Determine the (X, Y) coordinate at the center of the cell enclosing the given text.  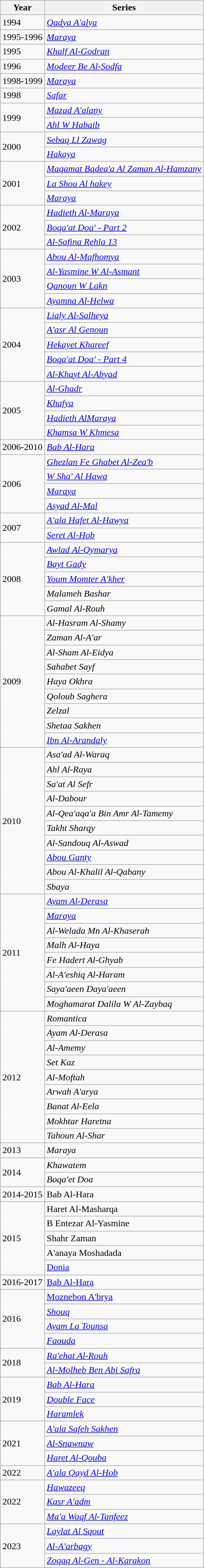
Double Face (124, 1399)
Malameh Bashar (124, 593)
W Sha' Al Hawa (124, 476)
Abou Al-Mafhomya (124, 257)
2003 (22, 279)
Qanoun W Lakn (124, 286)
Haya Okhra (124, 682)
Shahr Zaman (124, 1238)
Boqa'at Doa' - Part 2 (124, 227)
2007 (22, 528)
Al-Moftah (124, 1077)
Saya'aeen Daya'aeen (124, 989)
Khafya (124, 403)
Al-Yasmine W Al-Asmant (124, 271)
2001 (22, 183)
Al-Snawnaw (124, 1443)
Al-A'arbagy (124, 1546)
2011 (22, 953)
Awlad Al-Qymarya (124, 550)
1999 (22, 117)
Qadya A'alya (124, 22)
2014-2015 (22, 1194)
Ghezlan Fe Ghabet Al-Zea'b (124, 462)
Tahoun Al-Shar (124, 1136)
Mazad A'alany (124, 110)
Boqa'at Doa' - Part 4 (124, 359)
1998-1999 (22, 81)
Asa'ad Al-Waraq (124, 755)
Youm Momter A'kher (124, 579)
Al-Ghadr (124, 388)
Banat Al-Eela (124, 1106)
Zelzal (124, 711)
Moghamarat Dalila W Al-Zaybaq (124, 1004)
Sebaq Ll Zawag (124, 139)
Seret Al-Hob (124, 535)
Ahl Al-Raya (124, 769)
Sahabet Sayf (124, 667)
A'ala Qayd Al-Hob (124, 1473)
1996 (22, 66)
Safar (124, 95)
Qoloub Saghera (124, 696)
Arwah A'arya (124, 1092)
Hekayet Khareef (124, 344)
Khalf Al-Godran (124, 52)
2002 (22, 227)
Shouq (124, 1311)
2016 (22, 1319)
Malh Al-Haya (124, 945)
Ma'a Waqf Al-Tanfeez (124, 1516)
Boqa'et Doa (124, 1180)
Sbaya (124, 886)
Laylat Al Sqout (124, 1531)
2014 (22, 1172)
Asyad Al-Mal (124, 506)
Al-Sham Al-Eidya (124, 652)
2006-2010 (22, 447)
2019 (22, 1399)
Ra'ehat Al-Rouh (124, 1355)
Bayt Gady (124, 564)
Al-Molheb Ben Abi Safra (124, 1370)
A'ala Safeh Sakhen (124, 1429)
Khawatem (124, 1165)
Series (124, 8)
Al-Welada Mn Al-Khaserah (124, 931)
2012 (22, 1077)
Takht Sharqy (124, 828)
1998 (22, 95)
Al-Safina Rehla 13 (124, 242)
Hakaya (124, 154)
Haramlek (124, 1414)
Shetaa Sakhen (124, 725)
Fe Hadert Al-Ghyab (124, 960)
A'anaya Moshadada (124, 1253)
2008 (22, 579)
Faouda (124, 1341)
La Shou Al hakey (124, 184)
Lialy Al-Salheya (124, 315)
Al-Khayt Al-Abyad (124, 374)
Gamal Al-Rouh (124, 608)
Maqamat Badea'a Al Zaman Al-Hamzany (124, 169)
2023 (22, 1546)
Ayam La Tounsa (124, 1326)
2005 (22, 410)
2000 (22, 147)
2015 (22, 1238)
Al-Dabour (124, 799)
Ahl W Habaib (124, 125)
Al-Hasram Al-Shamy (124, 623)
Al-A'eshiq Al-Haram (124, 975)
Abou Al-Khalil Al-Qabany (124, 872)
Zoqaq Al-Gen - Al-Karakon (124, 1560)
Haret Al-Masharqa (124, 1209)
Mokhtar Haretna (124, 1121)
Donia (124, 1267)
Year (22, 8)
Hadieth AlMaraya (124, 418)
Kasr A'adm (124, 1502)
2021 (22, 1443)
Hawazeeq (124, 1487)
1995 (22, 52)
2006 (22, 484)
Haret Al-Qouba (124, 1458)
Romantica (124, 1018)
2010 (22, 821)
Moznebon A'brya (124, 1297)
1994 (22, 22)
2009 (22, 681)
A'asr Al Genoun (124, 330)
Khamsa W Khmesa (124, 433)
Al-Amemy (124, 1048)
Sa'at Al Sefr (124, 784)
Set Kaz (124, 1062)
Al-Qea'aqa'a Bin Amr Al-Tamemy (124, 813)
2018 (22, 1362)
2013 (22, 1150)
Zaman Al-A'ar (124, 637)
Abou Ganty (124, 857)
Modeer Be Al-Sodfa (124, 66)
2016-2017 (22, 1282)
Ayamna Al-Helwa (124, 301)
Hadieth Al-Maraya (124, 213)
Al-Sandouq Al-Aswad (124, 843)
A'ala Hafet Al-Hawya (124, 520)
Ibn Al-Arandaly (124, 740)
1995-1996 (22, 37)
2004 (22, 344)
B Entezar Al-Yasmine (124, 1224)
